Pinpoint the cell where the given text exists, returning its [X, Y] midpoint coordinate. 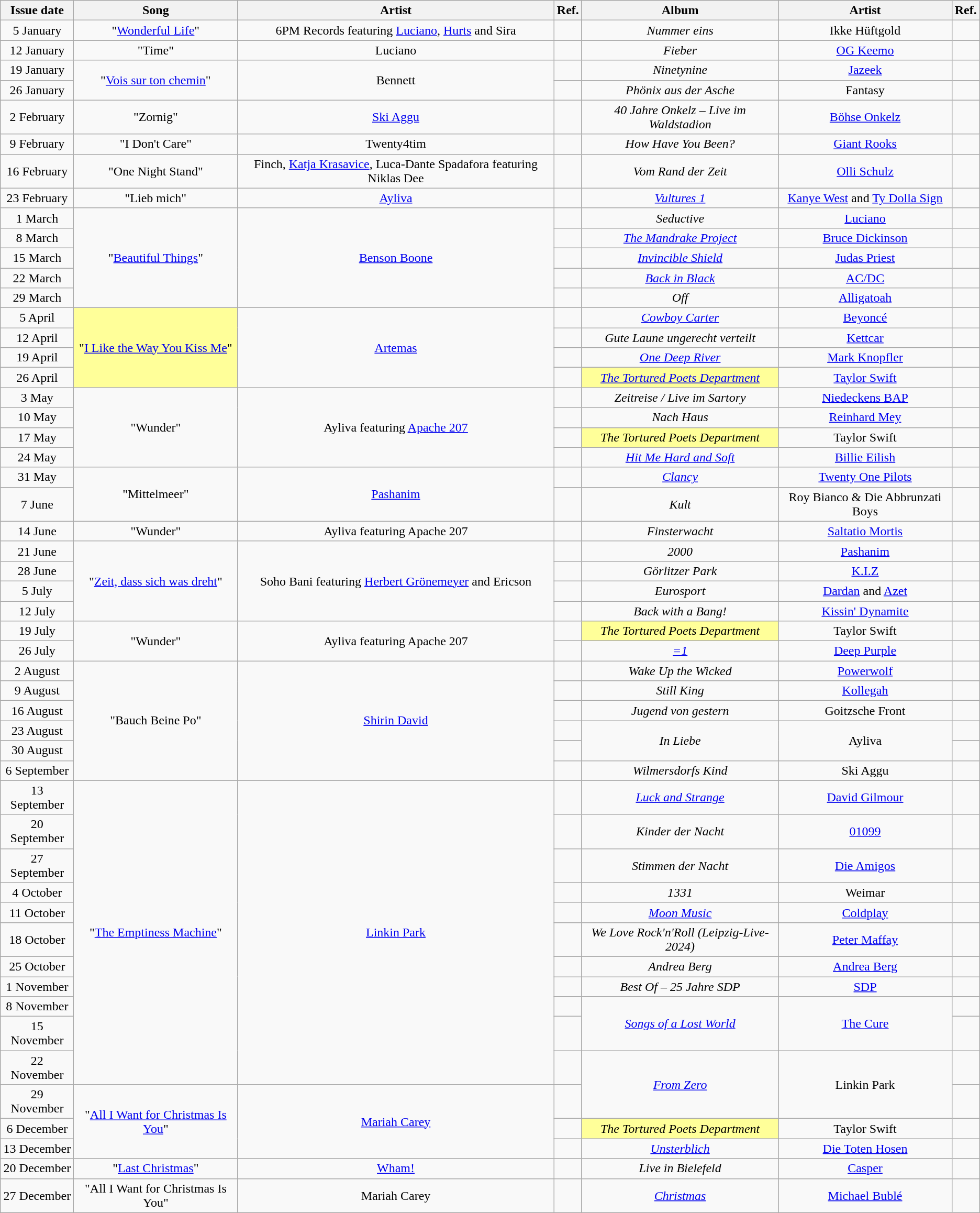
Nach Haus [680, 417]
13 December [37, 1149]
Kettcar [865, 338]
Coldplay [865, 912]
22 March [37, 278]
Die Amigos [865, 865]
20 September [37, 832]
19 April [37, 358]
30 August [37, 751]
Back with a Bang! [680, 611]
Die Toten Hosen [865, 1149]
8 March [37, 238]
01099 [865, 832]
"Last Christmas" [156, 1168]
One Deep River [680, 358]
Live in Bielefeld [680, 1168]
12 January [37, 50]
"I Like the Way You Kiss Me" [156, 348]
19 January [37, 70]
1 November [37, 986]
24 May [37, 457]
K.I.Z [865, 571]
Luck and Strange [680, 797]
Best Of – 25 Jahre SDP [680, 986]
27 September [37, 865]
Hit Me Hard and Soft [680, 457]
Clancy [680, 477]
26 January [37, 90]
Cowboy Carter [680, 318]
Niedeckens BAP [865, 398]
Kult [680, 504]
Vom Rand der Zeit [680, 171]
20 December [37, 1168]
=1 [680, 651]
26 April [37, 378]
Finch, Katja Krasavice, Luca-Dante Spadafora featuring Niklas Dee [396, 171]
12 July [37, 611]
6 September [37, 770]
"I Don't Care" [156, 144]
1 March [37, 218]
3 May [37, 398]
"One Night Stand" [156, 171]
Soho Bani featuring Herbert Grönemeyer and Ericson [396, 581]
Album [680, 10]
15 March [37, 258]
6 December [37, 1129]
27 December [37, 1195]
Reinhard Mey [865, 417]
"The Emptiness Machine" [156, 932]
Vultures 1 [680, 198]
11 October [37, 912]
"Beautiful Things" [156, 258]
Dardan and Azet [865, 591]
In Liebe [680, 741]
Kollegah [865, 691]
Deep Purple [865, 651]
29 March [37, 298]
Wake Up the Wicked [680, 671]
Songs of a Lost World [680, 1023]
"Zeit, dass sich was dreht" [156, 581]
Peter Maffay [865, 940]
David Gilmour [865, 797]
13 September [37, 797]
Powerwolf [865, 671]
Unsterblich [680, 1149]
25 October [37, 966]
Benson Boone [396, 258]
Kanye West and Ty Dolla Sign [865, 198]
15 November [37, 1034]
Stimmen der Nacht [680, 865]
2 February [37, 117]
4 October [37, 892]
Shirin David [396, 721]
"Vois sur ton chemin" [156, 80]
23 August [37, 731]
Moon Music [680, 912]
The Cure [865, 1023]
"Zornig" [156, 117]
"Mittelmeer" [156, 494]
Saltatio Mortis [865, 531]
Gute Laune ungerecht verteilt [680, 338]
Bruce Dickinson [865, 238]
9 February [37, 144]
Kinder der Nacht [680, 832]
5 January [37, 30]
6PM Records featuring Luciano, Hurts and Sira [396, 30]
Back in Black [680, 278]
Casper [865, 1168]
2000 [680, 551]
Song [156, 10]
Giant Rooks [865, 144]
Issue date [37, 10]
Invincible Shield [680, 258]
Twenty One Pilots [865, 477]
10 May [37, 417]
Jazeek [865, 70]
Olli Schulz [865, 171]
Böhse Onkelz [865, 117]
Kissin' Dynamite [865, 611]
21 June [37, 551]
Finsterwacht [680, 531]
22 November [37, 1067]
19 July [37, 631]
The Mandrake Project [680, 238]
2 August [37, 671]
Görlitzer Park [680, 571]
Wilmersdorfs Kind [680, 770]
40 Jahre Onkelz – Live im Waldstadion [680, 117]
Mark Knopfler [865, 358]
12 April [37, 338]
1331 [680, 892]
"Time" [156, 50]
"Wonderful Life" [156, 30]
31 May [37, 477]
Nummer eins [680, 30]
Roy Bianco & Die Abbrunzati Boys [865, 504]
16 February [37, 171]
Artemas [396, 348]
"Bauch Beine Po" [156, 721]
"Lieb mich" [156, 198]
Billie Eilish [865, 457]
18 October [37, 940]
Goitzsche Front [865, 711]
7 June [37, 504]
16 August [37, 711]
OG Keemo [865, 50]
Michael Bublé [865, 1195]
Still King [680, 691]
Beyoncé [865, 318]
How Have You Been? [680, 144]
Christmas [680, 1195]
26 July [37, 651]
29 November [37, 1102]
Eurosport [680, 591]
Twenty4tim [396, 144]
Ikke Hüftgold [865, 30]
Fieber [680, 50]
23 February [37, 198]
9 August [37, 691]
Seductive [680, 218]
5 April [37, 318]
Judas Priest [865, 258]
Zeitreise / Live im Sartory [680, 398]
14 June [37, 531]
From Zero [680, 1085]
Fantasy [865, 90]
SDP [865, 986]
Bennett [396, 80]
28 June [37, 571]
Jugend von gestern [680, 711]
Weimar [865, 892]
5 July [37, 591]
Ninetynine [680, 70]
Phönix aus der Asche [680, 90]
We Love Rock'n'Roll (Leipzig-Live-2024) [680, 940]
Off [680, 298]
8 November [37, 1007]
17 May [37, 437]
AC/DC [865, 278]
Wham! [396, 1168]
Alligatoah [865, 298]
